Find where the given text appears and provide that cell's center as [x, y] coordinate. 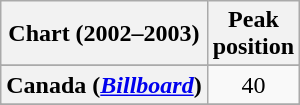
40 [253, 85]
Canada (Billboard) [104, 85]
Chart (2002–2003) [104, 34]
Peakposition [253, 34]
